From the cell containing the given text, extract its center point as [x, y] coordinate. 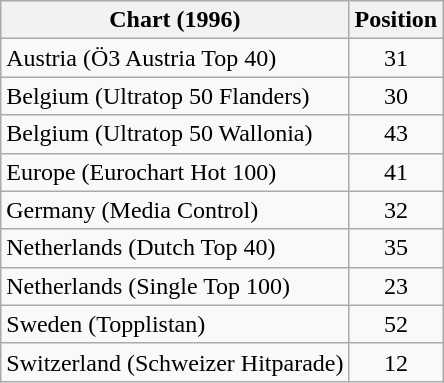
Europe (Eurochart Hot 100) [175, 172]
32 [396, 210]
Belgium (Ultratop 50 Flanders) [175, 96]
Chart (1996) [175, 20]
Germany (Media Control) [175, 210]
35 [396, 248]
Austria (Ö3 Austria Top 40) [175, 58]
12 [396, 362]
Switzerland (Schweizer Hitparade) [175, 362]
Netherlands (Dutch Top 40) [175, 248]
23 [396, 286]
30 [396, 96]
Netherlands (Single Top 100) [175, 286]
Sweden (Topplistan) [175, 324]
31 [396, 58]
Position [396, 20]
Belgium (Ultratop 50 Wallonia) [175, 134]
41 [396, 172]
43 [396, 134]
52 [396, 324]
